Scan for the cell matching the given text and deliver its [X, Y] coordinate at center. 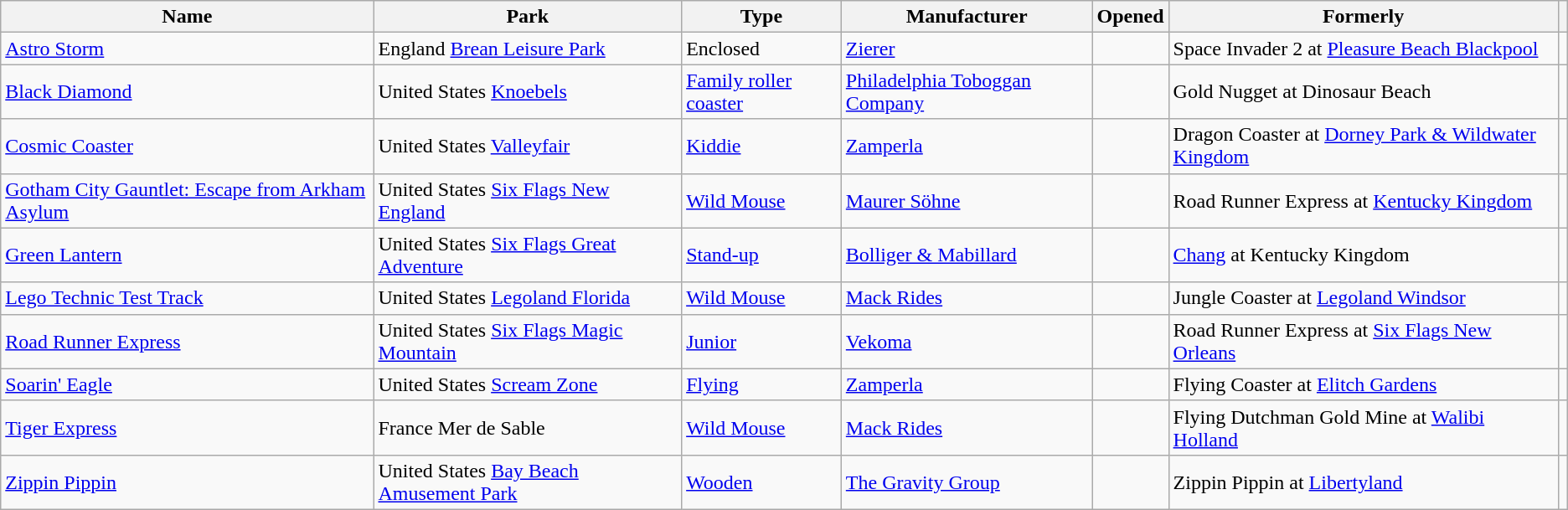
Formerly [1364, 17]
Lego Technic Test Track [188, 298]
United States Valleyfair [528, 146]
Zierer [967, 49]
Flying Dutchman Gold Mine at Walibi Holland [1364, 427]
France Mer de Sable [528, 427]
Kiddie [762, 146]
United States Scream Zone [528, 384]
England Brean Leisure Park [528, 49]
Park [528, 17]
Enclosed [762, 49]
Dragon Coaster at Dorney Park & Wildwater Kingdom [1364, 146]
Vekoma [967, 342]
Zippin Pippin at Libertyland [1364, 482]
Jungle Coaster at Legoland Windsor [1364, 298]
United States Six Flags Magic Mountain [528, 342]
United States Six Flags New England [528, 201]
Gold Nugget at Dinosaur Beach [1364, 92]
Green Lantern [188, 255]
Zippin Pippin [188, 482]
Stand-up [762, 255]
Road Runner Express at Kentucky Kingdom [1364, 201]
Junior [762, 342]
United States Legoland Florida [528, 298]
Family roller coaster [762, 92]
Name [188, 17]
United States Bay Beach Amusement Park [528, 482]
Road Runner Express at Six Flags New Orleans [1364, 342]
Type [762, 17]
Maurer Söhne [967, 201]
The Gravity Group [967, 482]
Astro Storm [188, 49]
United States Knoebels [528, 92]
Soarin' Eagle [188, 384]
Space Invader 2 at Pleasure Beach Blackpool [1364, 49]
Road Runner Express [188, 342]
Opened [1131, 17]
United States Six Flags Great Adventure [528, 255]
Manufacturer [967, 17]
Flying [762, 384]
Gotham City Gauntlet: Escape from Arkham Asylum [188, 201]
Tiger Express [188, 427]
Cosmic Coaster [188, 146]
Wooden [762, 482]
Bolliger & Mabillard [967, 255]
Chang at Kentucky Kingdom [1364, 255]
Black Diamond [188, 92]
Philadelphia Toboggan Company [967, 92]
Flying Coaster at Elitch Gardens [1364, 384]
